Find where the given text appears and provide that cell's center as [x, y] coordinate. 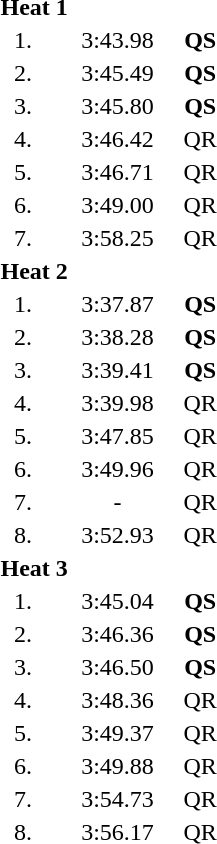
3:43.98 [118, 40]
3:54.73 [118, 799]
3:46.71 [118, 172]
3:46.50 [118, 667]
3:46.42 [118, 139]
3:45.80 [118, 106]
3:39.41 [118, 370]
3:49.88 [118, 766]
3:58.25 [118, 238]
3:49.96 [118, 469]
- [118, 502]
3:47.85 [118, 436]
3:37.87 [118, 304]
3:45.49 [118, 73]
3:49.00 [118, 205]
3:45.04 [118, 601]
3:39.98 [118, 403]
3:46.36 [118, 634]
3:48.36 [118, 700]
3:49.37 [118, 733]
3:52.93 [118, 535]
3:38.28 [118, 337]
